Scan for the cell matching the given text and deliver its (x, y) coordinate at center. 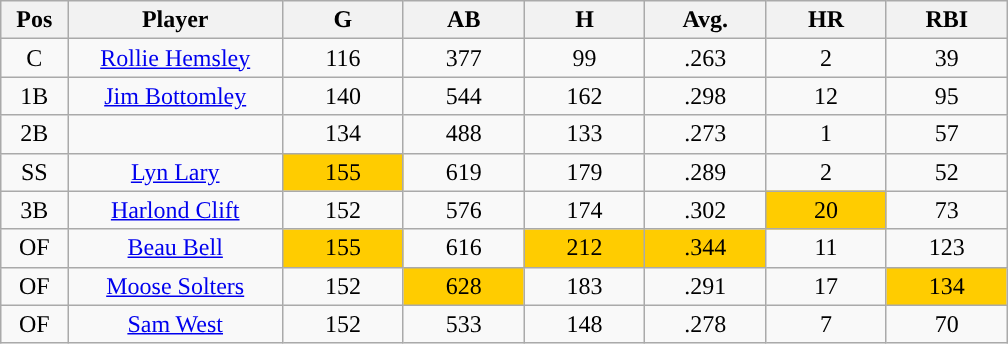
.278 (706, 324)
95 (946, 96)
73 (946, 210)
.298 (706, 96)
AB (464, 20)
140 (344, 96)
.302 (706, 210)
C (34, 58)
.289 (706, 172)
17 (826, 286)
377 (464, 58)
628 (464, 286)
Lyn Lary (176, 172)
.291 (706, 286)
116 (344, 58)
Pos (34, 20)
619 (464, 172)
70 (946, 324)
1 (826, 134)
11 (826, 248)
Harlond Clift (176, 210)
12 (826, 96)
1B (34, 96)
Beau Bell (176, 248)
.263 (706, 58)
HR (826, 20)
G (344, 20)
Player (176, 20)
148 (584, 324)
179 (584, 172)
H (584, 20)
Moose Solters (176, 286)
52 (946, 172)
544 (464, 96)
212 (584, 248)
.344 (706, 248)
174 (584, 210)
162 (584, 96)
99 (584, 58)
488 (464, 134)
39 (946, 58)
533 (464, 324)
RBI (946, 20)
3B (34, 210)
123 (946, 248)
616 (464, 248)
Rollie Hemsley (176, 58)
7 (826, 324)
Sam West (176, 324)
Jim Bottomley (176, 96)
.273 (706, 134)
57 (946, 134)
20 (826, 210)
Avg. (706, 20)
SS (34, 172)
2B (34, 134)
183 (584, 286)
133 (584, 134)
576 (464, 210)
